Extract the (X, Y) coordinate from the center of the cell holding the provided text.  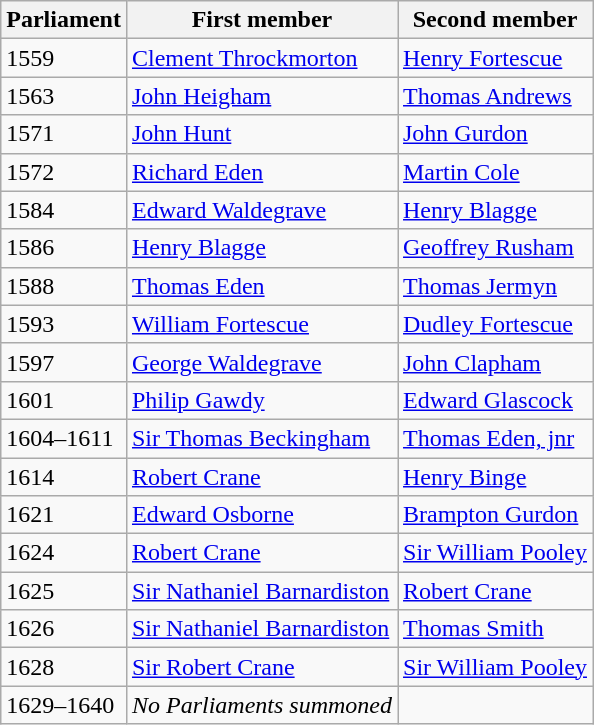
First member (262, 20)
1626 (64, 629)
1572 (64, 172)
1629–1640 (64, 705)
Edward Osborne (262, 515)
Second member (496, 20)
1628 (64, 667)
1601 (64, 400)
1597 (64, 362)
1571 (64, 134)
1559 (64, 58)
1593 (64, 324)
Parliament (64, 20)
John Clapham (496, 362)
Geoffrey Rusham (496, 248)
1621 (64, 515)
1588 (64, 286)
1625 (64, 591)
Sir Thomas Beckingham (262, 438)
Thomas Andrews (496, 96)
Henry Binge (496, 477)
John Hunt (262, 134)
Thomas Smith (496, 629)
John Heigham (262, 96)
Thomas Eden, jnr (496, 438)
Martin Cole (496, 172)
1586 (64, 248)
1624 (64, 553)
John Gurdon (496, 134)
Edward Glascock (496, 400)
Henry Fortescue (496, 58)
William Fortescue (262, 324)
Clement Throckmorton (262, 58)
George Waldegrave (262, 362)
1614 (64, 477)
1563 (64, 96)
Sir Robert Crane (262, 667)
1584 (64, 210)
Thomas Jermyn (496, 286)
Philip Gawdy (262, 400)
Thomas Eden (262, 286)
Edward Waldegrave (262, 210)
Richard Eden (262, 172)
Dudley Fortescue (496, 324)
Brampton Gurdon (496, 515)
1604–1611 (64, 438)
No Parliaments summoned (262, 705)
